Determine the (x, y) coordinate at the center of the cell enclosing the given text.  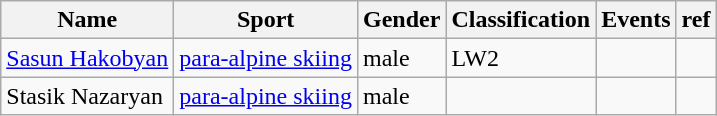
Stasik Nazaryan (88, 96)
Events (636, 20)
Sasun Hakobyan (88, 58)
Classification (521, 20)
ref (696, 20)
Gender (401, 20)
LW2 (521, 58)
Sport (266, 20)
Name (88, 20)
